Locate the cell with the specified text and output its (x, y) center coordinate. 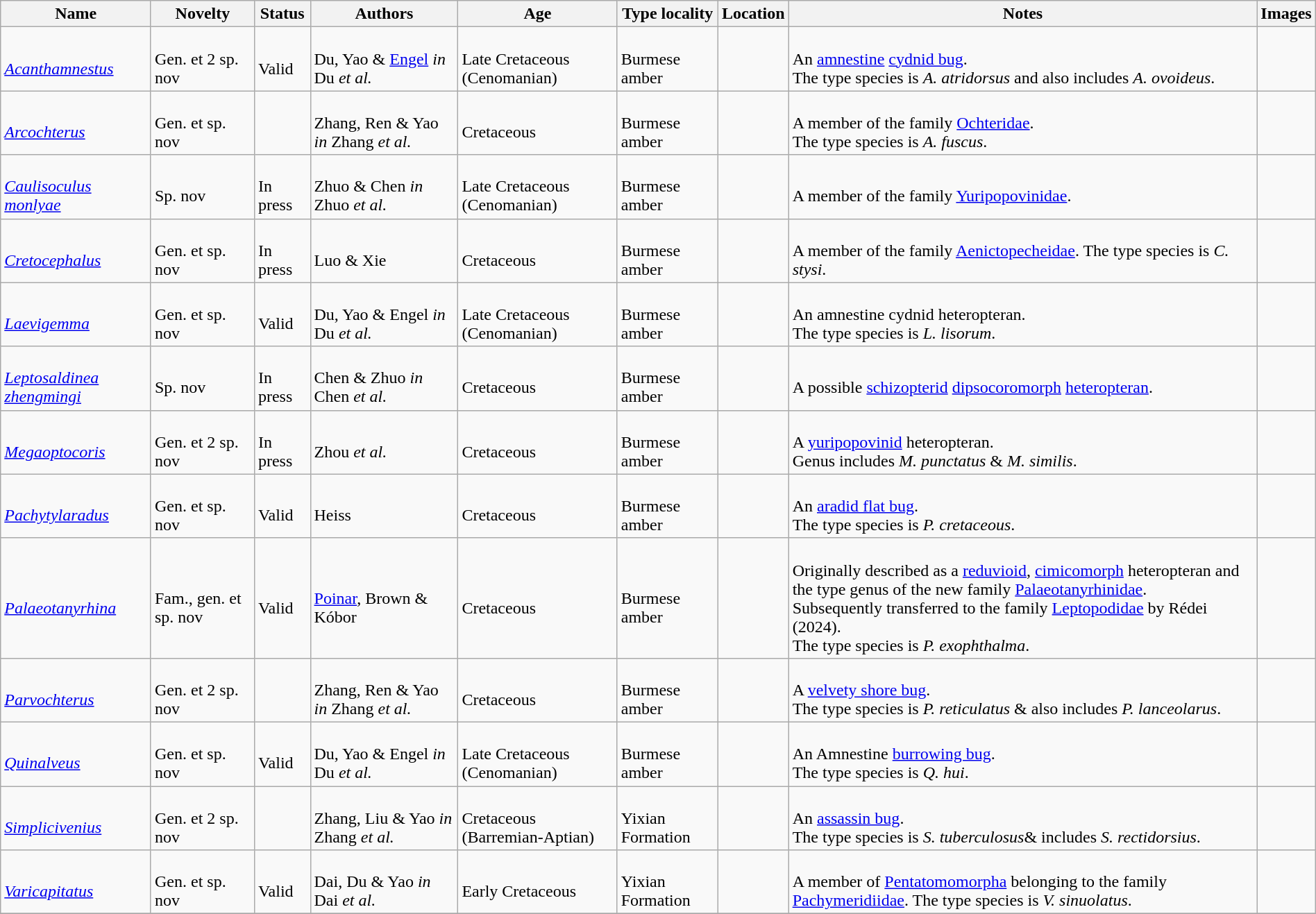
Parvochterus (76, 690)
Arcochterus (76, 123)
Fam., gen. et sp. nov (203, 598)
Cretaceous (Barremian-Aptian) (537, 818)
A member of the family Yuripopovinidae. (1023, 187)
An amnestine cydnid heteropteran. The type species is L. lisorum. (1023, 314)
An assassin bug. The type species is S. tuberculosus& includes S. rectidorsius. (1023, 818)
A member of Pentatomomorpha belonging to the family Pachymeridiidae. The type species is V. sinuolatus. (1023, 882)
Zhang, Liu & Yao in Zhang et al. (385, 818)
Dai, Du & Yao in Dai et al. (385, 882)
Megaoptocoris (76, 442)
Zhou et al. (385, 442)
Authors (385, 14)
Quinalveus (76, 754)
Varicapitatus (76, 882)
Pachytylaradus (76, 506)
Type locality (668, 14)
Luo & Xie (385, 251)
Name (76, 14)
Cretocephalus (76, 251)
An aradid flat bug. The type species is P. cretaceous. (1023, 506)
A possible schizopterid dipsocoromorph heteropteran. (1023, 378)
Early Cretaceous (537, 882)
Leptosaldinea zhengmingi (76, 378)
Novelty (203, 14)
Age (537, 14)
A member of the family Aenictopecheidae. The type species is C. stysi. (1023, 251)
Poinar, Brown & Kóbor (385, 598)
An amnestine cydnid bug. The type species is A. atridorsus and also includes A. ovoideus. (1023, 59)
Chen & Zhuo in Chen et al. (385, 378)
An Amnestine burrowing bug. The type species is Q. hui. (1023, 754)
Location (753, 14)
Caulisoculus monlyae (76, 187)
Heiss (385, 506)
Status (282, 14)
A velvety shore bug. The type species is P. reticulatus & also includes P. lanceolarus. (1023, 690)
Images (1286, 14)
A member of the family Ochteridae. The type species is A. fuscus. (1023, 123)
Palaeotanyrhina (76, 598)
Simplicivenius (76, 818)
Laevigemma (76, 314)
Acanthamnestus (76, 59)
A yuripopovinid heteropteran. Genus includes M. punctatus & M. similis. (1023, 442)
Notes (1023, 14)
Zhuo & Chen in Zhuo et al. (385, 187)
